Scan for the cell matching the given text and deliver its [X, Y] coordinate at center. 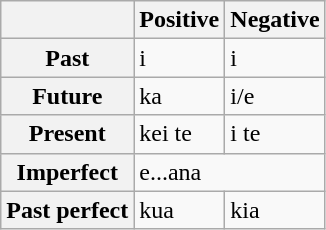
i te [275, 134]
i/e [275, 96]
Positive [180, 20]
ka [180, 96]
kei te [180, 134]
kua [180, 210]
Present [68, 134]
Past perfect [68, 210]
Negative [275, 20]
kia [275, 210]
Past [68, 58]
Future [68, 96]
e...ana [230, 172]
Imperfect [68, 172]
